Detect which cell encompasses the target text, then output its (x, y) center coordinate. 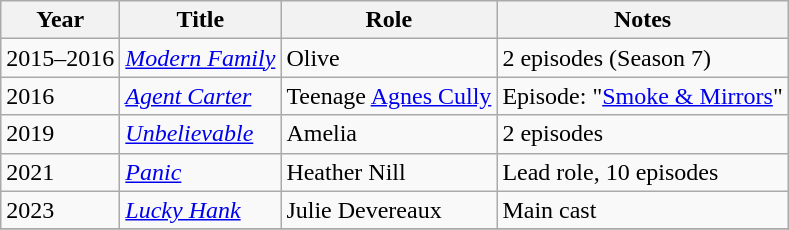
2023 (60, 210)
Teenage Agnes Cully (389, 96)
Heather Nill (389, 172)
2015–2016 (60, 58)
Role (389, 20)
Lucky Hank (200, 210)
Panic (200, 172)
Amelia (389, 134)
2 episodes (Season 7) (642, 58)
2021 (60, 172)
Notes (642, 20)
2 episodes (642, 134)
Lead role, 10 episodes (642, 172)
Episode: "Smoke & Mirrors" (642, 96)
Main cast (642, 210)
Modern Family (200, 58)
Julie Devereaux (389, 210)
Unbelievable (200, 134)
2016 (60, 96)
2019 (60, 134)
Year (60, 20)
Agent Carter (200, 96)
Title (200, 20)
Olive (389, 58)
